From the cell containing the given text, extract its center point as (x, y) coordinate. 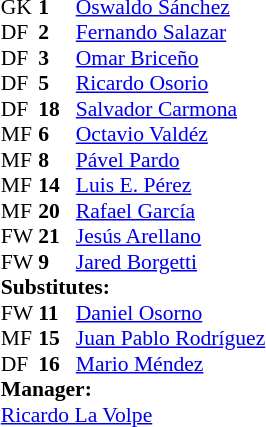
Fernando Salazar (170, 33)
Omar Briceño (170, 58)
14 (57, 185)
Jared Borgetti (170, 262)
8 (57, 160)
Rafael García (170, 211)
Ricardo Osorio (170, 83)
15 (57, 339)
Salvador Carmona (170, 109)
Octavio Valdéz (170, 135)
11 (57, 313)
Luis E. Pérez (170, 185)
3 (57, 58)
Juan Pablo Rodríguez (170, 339)
6 (57, 135)
21 (57, 237)
2 (57, 33)
Substitutes: (133, 287)
20 (57, 211)
Manager: (133, 389)
Daniel Osorno (170, 313)
16 (57, 364)
18 (57, 109)
9 (57, 262)
5 (57, 83)
Jesús Arellano (170, 237)
Mario Méndez (170, 364)
Pável Pardo (170, 160)
